Extract the (x, y) coordinate from the center of the cell holding the provided text.  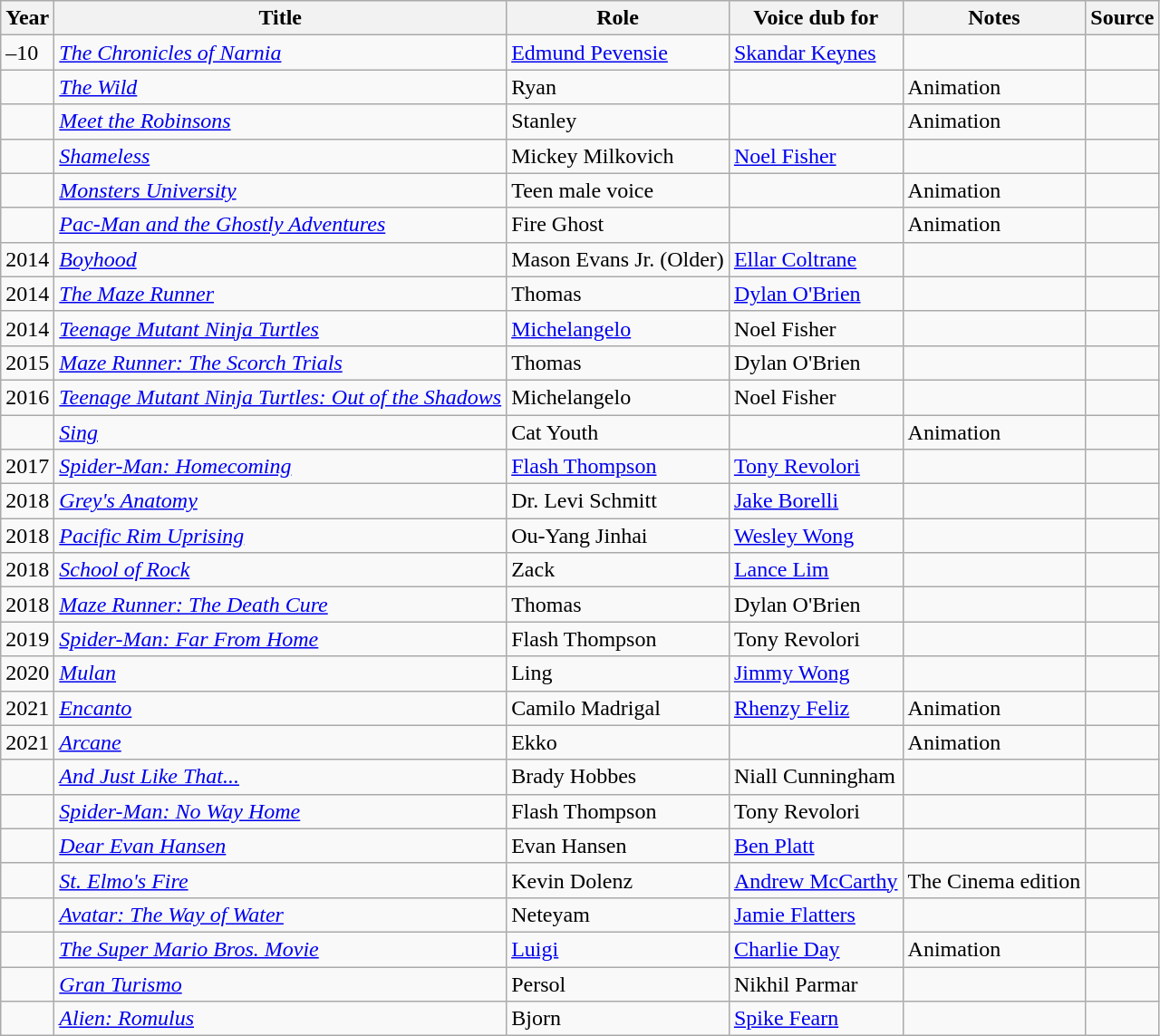
Wesley Wong (816, 536)
Rhenzy Feliz (816, 708)
Mickey Milkovich (618, 156)
Sing (281, 432)
Jake Borelli (816, 501)
Persol (618, 983)
Teenage Mutant Ninja Turtles: Out of the Shadows (281, 397)
Ling (618, 673)
Arcane (281, 742)
The Wild (281, 87)
Monsters University (281, 190)
Nikhil Parmar (816, 983)
Voice dub for (816, 18)
Edmund Pevensie (618, 53)
School of Rock (281, 570)
Title (281, 18)
Gran Turismo (281, 983)
Role (618, 18)
Teen male voice (618, 190)
2015 (27, 363)
Maze Runner: The Death Cure (281, 605)
Avatar: The Way of Water (281, 915)
Skandar Keynes (816, 53)
Source (1122, 18)
Charlie Day (816, 949)
And Just Like That... (281, 777)
Ou-Yang Jinhai (618, 536)
Shameless (281, 156)
The Super Mario Bros. Movie (281, 949)
Stanley (618, 121)
2017 (27, 467)
St. Elmo's Fire (281, 880)
Maze Runner: The Scorch Trials (281, 363)
Alien: Romulus (281, 1019)
Lance Lim (816, 570)
Camilo Madrigal (618, 708)
Year (27, 18)
Pacific Rim Uprising (281, 536)
Evan Hansen (618, 846)
Zack (618, 570)
2016 (27, 397)
Spider-Man: No Way Home (281, 811)
The Maze Runner (281, 294)
Mulan (281, 673)
Neteyam (618, 915)
Ryan (618, 87)
Niall Cunningham (816, 777)
Cat Youth (618, 432)
Spider-Man: Far From Home (281, 639)
The Cinema edition (994, 880)
Encanto (281, 708)
2019 (27, 639)
Dear Evan Hansen (281, 846)
Ekko (618, 742)
Jamie Flatters (816, 915)
Brady Hobbes (618, 777)
Bjorn (618, 1019)
2020 (27, 673)
Jimmy Wong (816, 673)
Spike Fearn (816, 1019)
Pac-Man and the Ghostly Adventures (281, 225)
Dr. Levi Schmitt (618, 501)
Notes (994, 18)
Ellar Coltrane (816, 259)
Fire Ghost (618, 225)
Meet the Robinsons (281, 121)
Teenage Mutant Ninja Turtles (281, 328)
Spider-Man: Homecoming (281, 467)
Boyhood (281, 259)
Mason Evans Jr. (Older) (618, 259)
Grey's Anatomy (281, 501)
The Chronicles of Narnia (281, 53)
Kevin Dolenz (618, 880)
Luigi (618, 949)
Ben Platt (816, 846)
–10 (27, 53)
Andrew McCarthy (816, 880)
